For the text-containing cell, return its midpoint in (x, y) coordinate format. 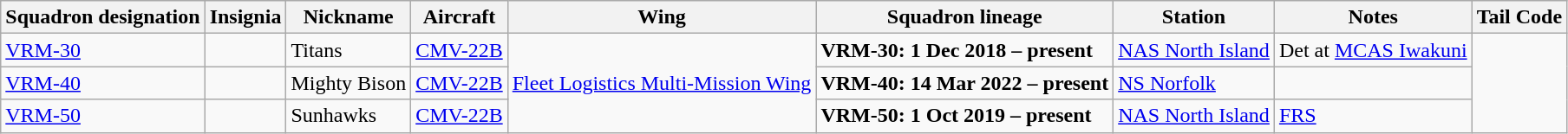
VRM-40: 14 Mar 2022 – present (964, 83)
Aircraft (460, 17)
Tail Code (1519, 17)
Notes (1373, 17)
Sunhawks (349, 116)
Det at MCAS Iwakuni (1373, 50)
Station (1194, 17)
VRM-50 (102, 116)
Titans (349, 50)
Squadron designation (102, 17)
Fleet Logistics Multi-Mission Wing (662, 83)
Mighty Bison (349, 83)
Nickname (349, 17)
VRM-30: 1 Dec 2018 – present (964, 50)
VRM-40 (102, 83)
Squadron lineage (964, 17)
Insignia (245, 17)
Wing (662, 17)
VRM-50: 1 Oct 2019 – present (964, 116)
VRM-30 (102, 50)
FRS (1373, 116)
NS Norfolk (1194, 83)
